Search for the cell housing the specified text and yield its [X, Y] center coordinate. 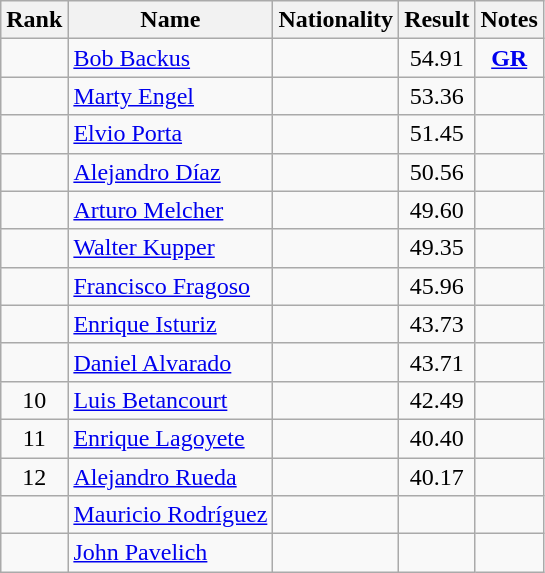
Elvio Porta [170, 134]
53.36 [437, 96]
GR [509, 58]
Alejandro Díaz [170, 172]
51.45 [437, 134]
Result [437, 20]
Alejandro Rueda [170, 477]
Rank [34, 20]
Notes [509, 20]
Luis Betancourt [170, 400]
42.49 [437, 400]
40.17 [437, 477]
Walter Kupper [170, 248]
Enrique Lagoyete [170, 438]
10 [34, 400]
Bob Backus [170, 58]
54.91 [437, 58]
49.60 [437, 210]
40.40 [437, 438]
12 [34, 477]
Arturo Melcher [170, 210]
43.71 [437, 362]
43.73 [437, 324]
45.96 [437, 286]
Enrique Isturiz [170, 324]
49.35 [437, 248]
Daniel Alvarado [170, 362]
11 [34, 438]
Francisco Fragoso [170, 286]
John Pavelich [170, 553]
Nationality [336, 20]
50.56 [437, 172]
Mauricio Rodríguez [170, 515]
Name [170, 20]
Marty Engel [170, 96]
